Locate the cell with the specified text and output its (x, y) center coordinate. 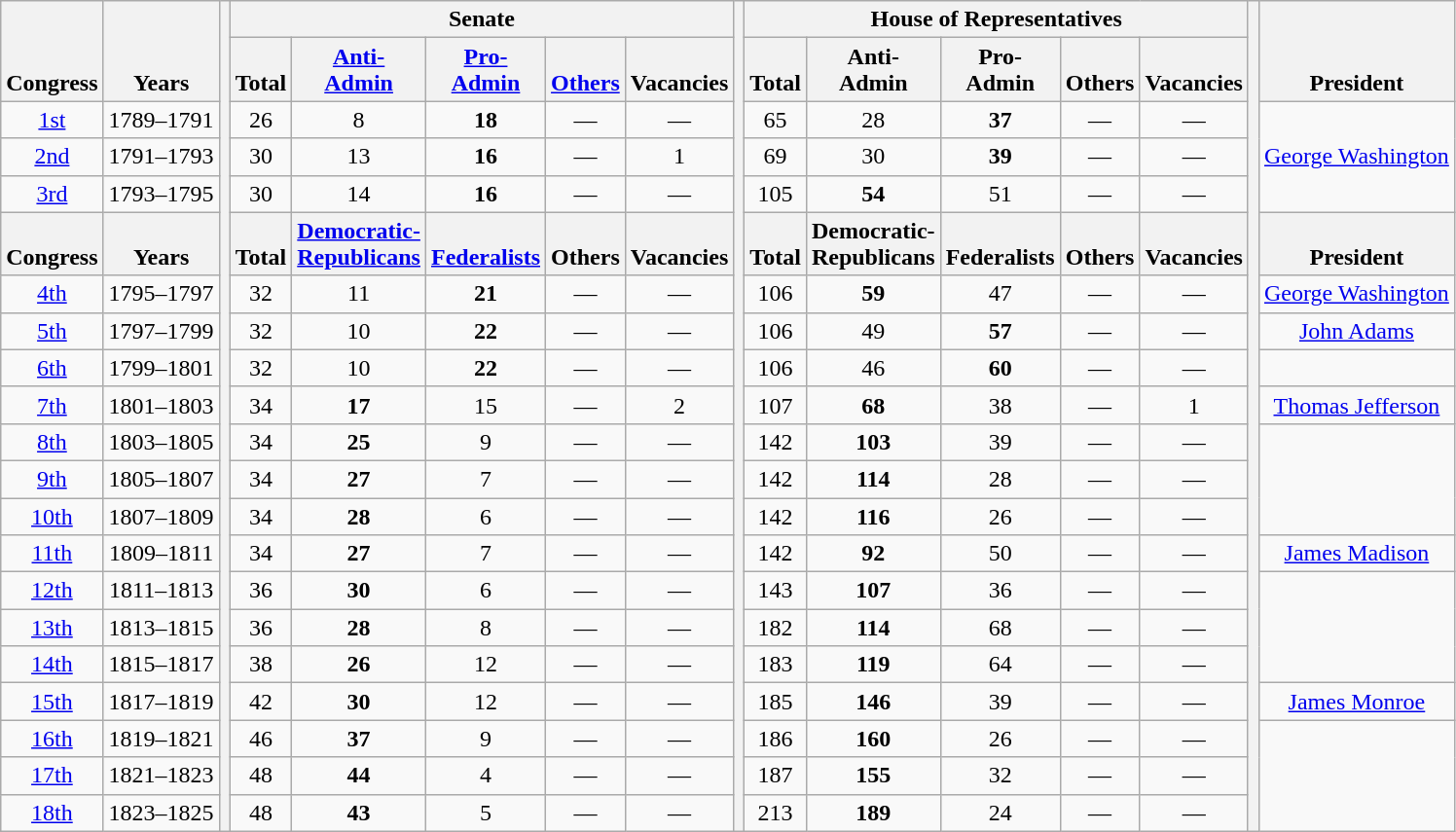
1797–1799 (162, 331)
1803–1805 (162, 442)
15th (53, 702)
47 (1001, 294)
25 (359, 442)
44 (359, 776)
17th (53, 776)
13th (53, 628)
5 (485, 813)
189 (873, 813)
18th (53, 813)
16th (53, 739)
50 (1001, 554)
1819–1821 (162, 739)
69 (776, 157)
John Adams (1357, 331)
24 (1001, 813)
1795–1797 (162, 294)
43 (359, 813)
160 (873, 739)
51 (1001, 194)
1809–1811 (162, 554)
12th (53, 591)
15 (485, 405)
185 (776, 702)
1813–1815 (162, 628)
183 (776, 665)
42 (261, 702)
1821–1823 (162, 776)
3rd (53, 194)
14 (359, 194)
1807–1809 (162, 517)
92 (873, 554)
House of Representatives (997, 19)
103 (873, 442)
4th (53, 294)
1815–1817 (162, 665)
60 (1001, 368)
57 (1001, 331)
1805–1807 (162, 479)
11th (53, 554)
65 (776, 120)
2 (679, 405)
4 (485, 776)
1823–1825 (162, 813)
1789–1791 (162, 120)
14th (53, 665)
21 (485, 294)
6th (53, 368)
146 (873, 702)
5th (53, 331)
2nd (53, 157)
59 (873, 294)
187 (776, 776)
1811–1813 (162, 591)
1791–1793 (162, 157)
Thomas Jefferson (1357, 405)
49 (873, 331)
213 (776, 813)
7th (53, 405)
James Madison (1357, 554)
1799–1801 (162, 368)
155 (873, 776)
1st (53, 120)
9th (53, 479)
54 (873, 194)
1801–1803 (162, 405)
10th (53, 517)
1817–1819 (162, 702)
James Monroe (1357, 702)
17 (359, 405)
116 (873, 517)
13 (359, 157)
143 (776, 591)
119 (873, 665)
11 (359, 294)
1793–1795 (162, 194)
64 (1001, 665)
105 (776, 194)
8th (53, 442)
182 (776, 628)
186 (776, 739)
18 (485, 120)
Senate (482, 19)
